Search for the cell housing the specified text and yield its (X, Y) center coordinate. 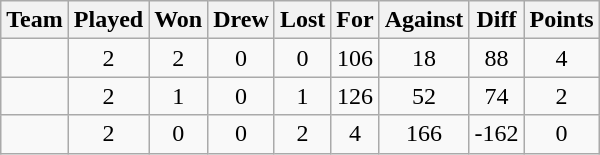
Against (424, 20)
For (355, 20)
18 (424, 58)
Points (562, 20)
Team (35, 20)
Won (178, 20)
106 (355, 58)
Drew (242, 20)
74 (496, 96)
166 (424, 134)
Diff (496, 20)
-162 (496, 134)
126 (355, 96)
Played (108, 20)
88 (496, 58)
Lost (302, 20)
52 (424, 96)
